Search for the cell housing the specified text and yield its [x, y] center coordinate. 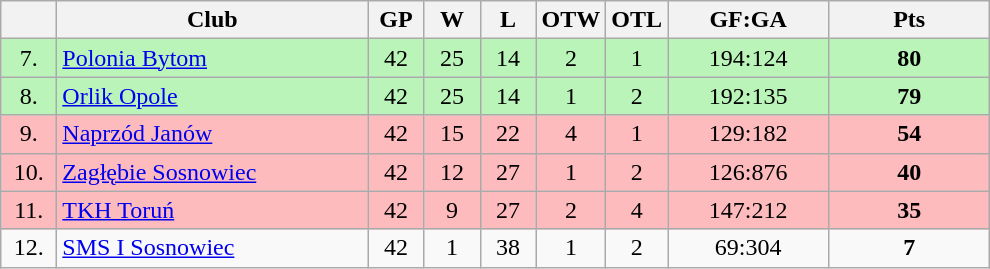
8. [29, 96]
Naprzód Janów [212, 134]
194:124 [748, 58]
Pts [910, 20]
OTL [637, 20]
15 [452, 134]
Orlik Opole [212, 96]
129:182 [748, 134]
L [508, 20]
GP [396, 20]
Polonia Bytom [212, 58]
35 [910, 210]
69:304 [748, 248]
W [452, 20]
OTW [571, 20]
7 [910, 248]
GF:GA [748, 20]
80 [910, 58]
10. [29, 172]
38 [508, 248]
40 [910, 172]
54 [910, 134]
TKH Toruń [212, 210]
12. [29, 248]
SMS I Sosnowiec [212, 248]
147:212 [748, 210]
Zagłębie Sosnowiec [212, 172]
Club [212, 20]
192:135 [748, 96]
9 [452, 210]
11. [29, 210]
79 [910, 96]
12 [452, 172]
22 [508, 134]
9. [29, 134]
126:876 [748, 172]
7. [29, 58]
